From the cell containing the given text, extract its center point as (x, y) coordinate. 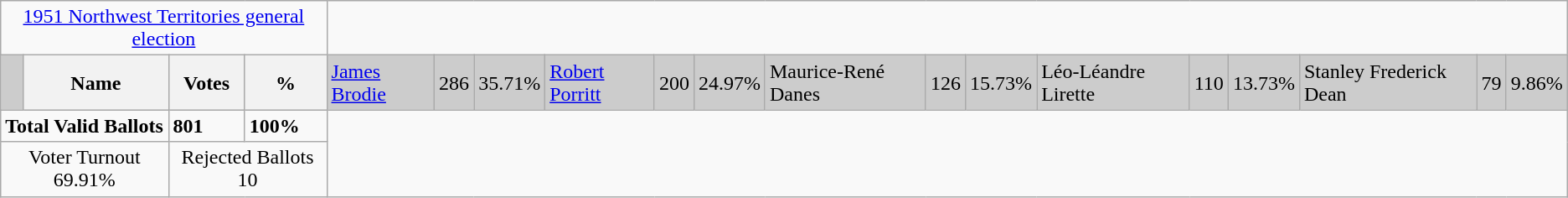
Stanley Frederick Dean (1388, 82)
79 (1491, 82)
35.71% (509, 82)
15.73% (1002, 82)
Rejected Ballots 10 (248, 169)
13.73% (1263, 82)
200 (673, 82)
801 (206, 126)
286 (454, 82)
110 (1209, 82)
Votes (206, 82)
Léo-Léandre Lirette (1114, 82)
9.86% (1536, 82)
Maurice-René Danes (845, 82)
100% (286, 126)
% (286, 82)
Robert Porritt (600, 82)
24.97% (729, 82)
126 (945, 82)
1951 Northwest Territories general election (164, 29)
Name (95, 82)
Total Valid Ballots (85, 126)
James Brodie (380, 82)
Voter Turnout 69.91% (85, 169)
